For the text-containing cell, return its midpoint in (X, Y) coordinate format. 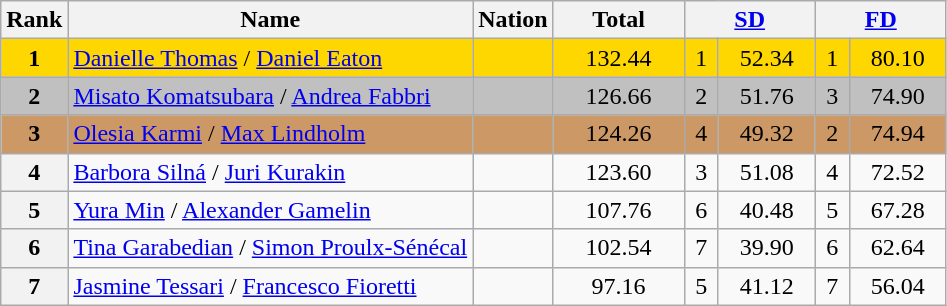
SD (750, 20)
FD (880, 20)
Jasmine Tessari / Francesco Fioretti (270, 286)
74.90 (898, 96)
Yura Min / Alexander Gamelin (270, 210)
39.90 (766, 248)
Misato Komatsubara / Andrea Fabbri (270, 96)
Name (270, 20)
Danielle Thomas / Daniel Eaton (270, 58)
123.60 (618, 172)
41.12 (766, 286)
80.10 (898, 58)
74.94 (898, 134)
67.28 (898, 210)
Rank (34, 20)
51.76 (766, 96)
Nation (513, 20)
Tina Garabedian / Simon Proulx-Sénécal (270, 248)
124.26 (618, 134)
126.66 (618, 96)
97.16 (618, 286)
Olesia Karmi / Max Lindholm (270, 134)
56.04 (898, 286)
52.34 (766, 58)
40.48 (766, 210)
132.44 (618, 58)
Total (618, 20)
51.08 (766, 172)
107.76 (618, 210)
Barbora Silná / Juri Kurakin (270, 172)
72.52 (898, 172)
49.32 (766, 134)
62.64 (898, 248)
102.54 (618, 248)
